Determine the (x, y) coordinate at the center of the cell enclosing the given text.  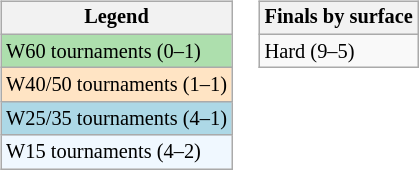
Legend (116, 18)
W15 tournaments (4–2) (116, 152)
Finals by surface (339, 18)
Hard (9–5) (339, 51)
W60 tournaments (0–1) (116, 51)
W40/50 tournaments (1–1) (116, 85)
W25/35 tournaments (4–1) (116, 119)
